Locate the cell with the specified text and output its [x, y] center coordinate. 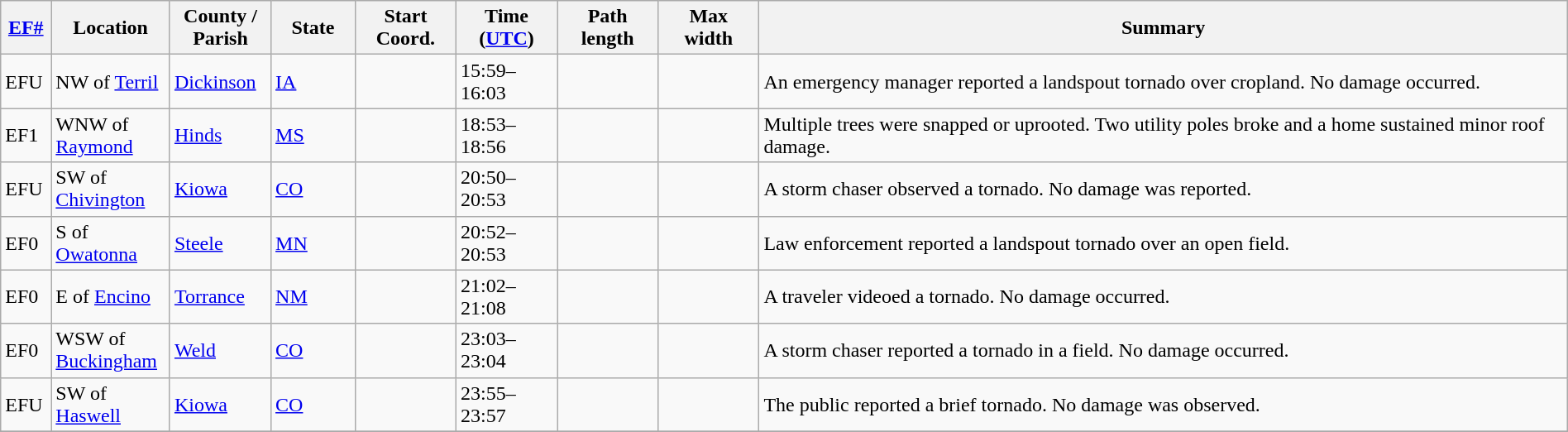
An emergency manager reported a landspout tornado over cropland. No damage occurred. [1163, 81]
S of Owatonna [111, 243]
EF1 [26, 136]
Summary [1163, 28]
Location [111, 28]
20:50–20:53 [506, 189]
Multiple trees were snapped or uprooted. Two utility poles broke and a home sustained minor roof damage. [1163, 136]
18:53–18:56 [506, 136]
23:55–23:57 [506, 404]
WNW of Raymond [111, 136]
15:59–16:03 [506, 81]
County / Parish [220, 28]
The public reported a brief tornado. No damage was observed. [1163, 404]
A storm chaser observed a tornado. No damage was reported. [1163, 189]
MS [313, 136]
MN [313, 243]
20:52–20:53 [506, 243]
Weld [220, 351]
A traveler videoed a tornado. No damage occurred. [1163, 296]
Max width [709, 28]
NW of Terril [111, 81]
Hinds [220, 136]
NM [313, 296]
Torrance [220, 296]
Steele [220, 243]
Start Coord. [405, 28]
Time (UTC) [506, 28]
23:03–23:04 [506, 351]
Law enforcement reported a landspout tornado over an open field. [1163, 243]
SW of Haswell [111, 404]
State [313, 28]
SW of Chivington [111, 189]
Path length [608, 28]
IA [313, 81]
Dickinson [220, 81]
E of Encino [111, 296]
21:02–21:08 [506, 296]
A storm chaser reported a tornado in a field. No damage occurred. [1163, 351]
WSW of Buckingham [111, 351]
EF# [26, 28]
